From the cell containing the given text, extract its center point as [x, y] coordinate. 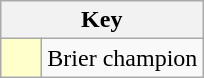
Key [102, 20]
Brier champion [122, 58]
